Locate the cell with the specified text and output its (x, y) center coordinate. 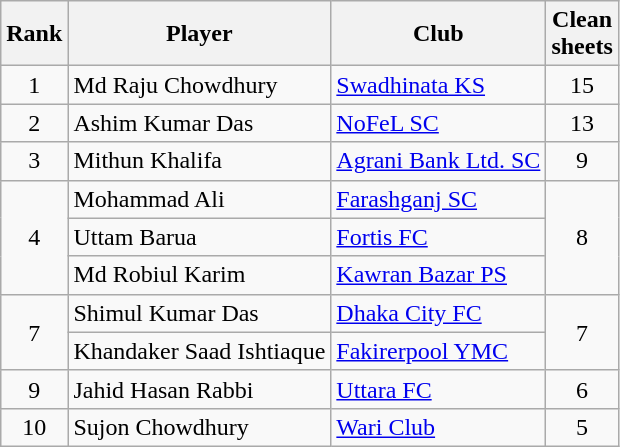
2 (34, 123)
NoFeL SC (438, 123)
Farashganj SC (438, 199)
4 (34, 237)
Mohammad Ali (200, 199)
Uttara FC (438, 389)
Agrani Bank Ltd. SC (438, 161)
Mithun Khalifa (200, 161)
13 (582, 123)
10 (34, 427)
Swadhinata KS (438, 85)
15 (582, 85)
Player (200, 34)
Md Raju Chowdhury (200, 85)
Fortis FC (438, 237)
6 (582, 389)
8 (582, 237)
Khandaker Saad Ishtiaque (200, 351)
Dhaka City FC (438, 313)
Md Robiul Karim (200, 275)
3 (34, 161)
5 (582, 427)
Wari Club (438, 427)
Shimul Kumar Das (200, 313)
Kawran Bazar PS (438, 275)
Jahid Hasan Rabbi (200, 389)
1 (34, 85)
Uttam Barua (200, 237)
Fakirerpool YMC (438, 351)
Ashim Kumar Das (200, 123)
Club (438, 34)
Rank (34, 34)
Cleansheets (582, 34)
Sujon Chowdhury (200, 427)
